Scan for the cell matching the given text and deliver its [x, y] coordinate at center. 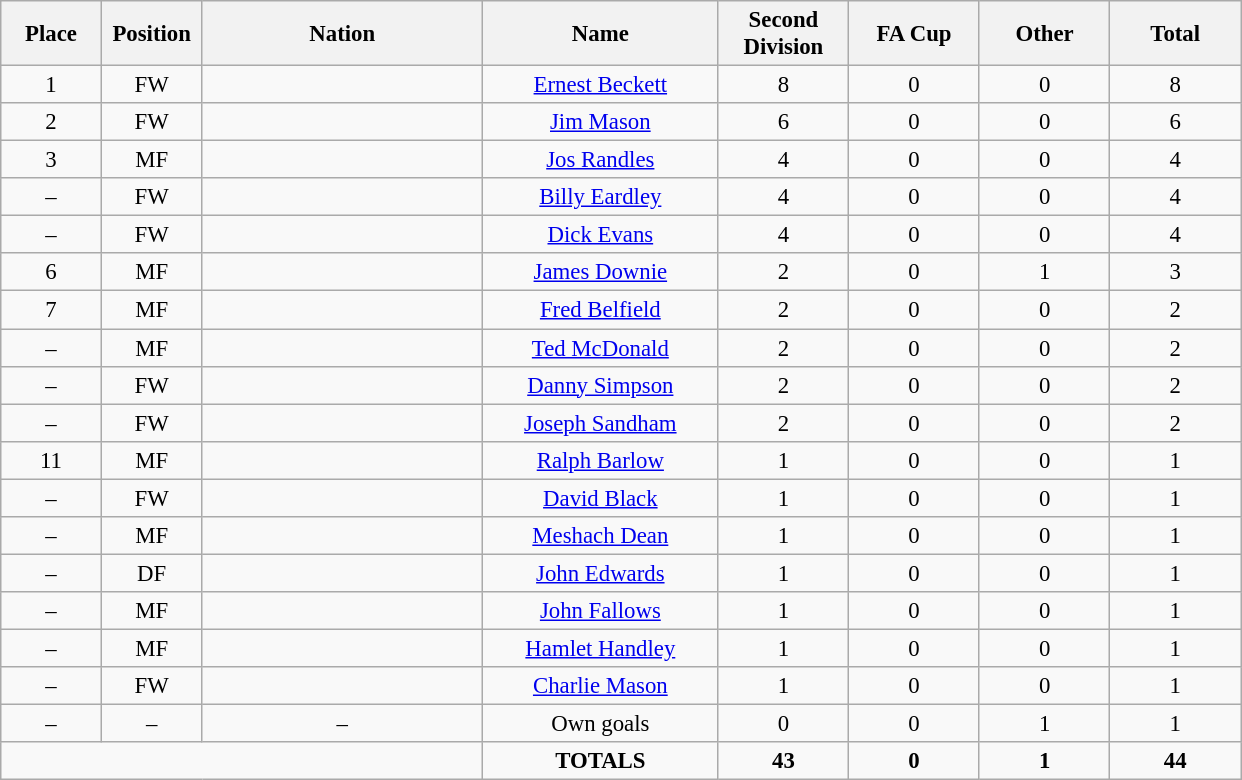
Ted McDonald [601, 348]
Hamlet Handley [601, 648]
Jos Randles [601, 160]
Nation [342, 34]
Total [1176, 34]
44 [1176, 761]
Position [152, 34]
Dick Evans [601, 235]
DF [152, 573]
Jim Mason [601, 122]
Own goals [601, 724]
11 [52, 460]
FA Cup [914, 34]
TOTALS [601, 761]
Charlie Mason [601, 686]
Second Division [784, 34]
Ernest Beckett [601, 85]
Danny Simpson [601, 385]
John Edwards [601, 573]
John Fallows [601, 611]
Other [1044, 34]
Name [601, 34]
Billy Eardley [601, 197]
Meshach Dean [601, 536]
Fred Belfield [601, 310]
James Downie [601, 273]
7 [52, 310]
43 [784, 761]
Ralph Barlow [601, 460]
Place [52, 34]
Joseph Sandham [601, 423]
David Black [601, 498]
